Return [x, y] of the center of cell containing provided text 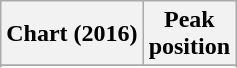
Chart (2016) [72, 34]
Peak position [189, 34]
